Identify which cell holds the provided text, then report its (x, y) central coordinate. 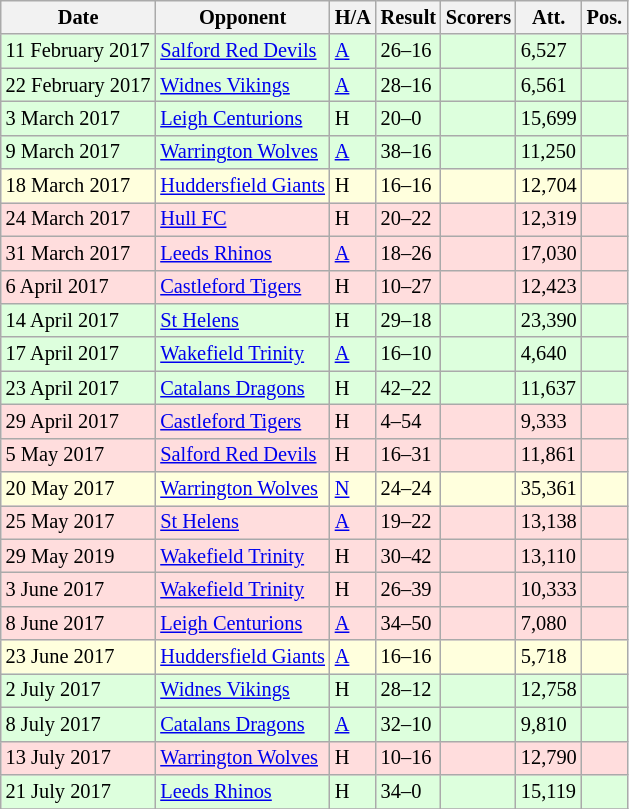
15,699 (549, 118)
12,423 (549, 287)
24 March 2017 (78, 219)
Pos. (604, 17)
15,119 (549, 791)
8 June 2017 (78, 623)
12,790 (549, 758)
34–0 (408, 791)
10–16 (408, 758)
3 March 2017 (78, 118)
5 May 2017 (78, 455)
34–50 (408, 623)
5,718 (549, 657)
20–0 (408, 118)
7,080 (549, 623)
26–16 (408, 51)
13 July 2017 (78, 758)
23 June 2017 (78, 657)
22 February 2017 (78, 85)
28–16 (408, 85)
16–31 (408, 455)
Att. (549, 17)
26–39 (408, 589)
35,361 (549, 489)
29 May 2019 (78, 556)
4–54 (408, 421)
6,527 (549, 51)
38–16 (408, 152)
Scorers (478, 17)
29–18 (408, 320)
42–22 (408, 388)
6 April 2017 (78, 287)
32–10 (408, 724)
30–42 (408, 556)
13,110 (549, 556)
14 April 2017 (78, 320)
23 April 2017 (78, 388)
17,030 (549, 253)
12,319 (549, 219)
9 March 2017 (78, 152)
H/A (353, 17)
6,561 (549, 85)
N (353, 489)
24–24 (408, 489)
12,704 (549, 186)
29 April 2017 (78, 421)
20 May 2017 (78, 489)
9,333 (549, 421)
31 March 2017 (78, 253)
20–22 (408, 219)
19–22 (408, 522)
17 April 2017 (78, 354)
3 June 2017 (78, 589)
18 March 2017 (78, 186)
11,250 (549, 152)
11,637 (549, 388)
11 February 2017 (78, 51)
16–10 (408, 354)
4,640 (549, 354)
2 July 2017 (78, 690)
21 July 2017 (78, 791)
23,390 (549, 320)
Result (408, 17)
Date (78, 17)
18–26 (408, 253)
25 May 2017 (78, 522)
9,810 (549, 724)
8 July 2017 (78, 724)
11,861 (549, 455)
28–12 (408, 690)
10–27 (408, 287)
Opponent (242, 17)
Hull FC (242, 219)
12,758 (549, 690)
10,333 (549, 589)
13,138 (549, 522)
